Identify which cell holds the provided text, then report its [X, Y] central coordinate. 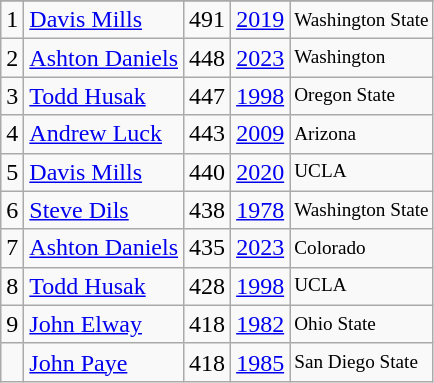
1985 [260, 362]
435 [208, 248]
John Paye [104, 362]
440 [208, 172]
1982 [260, 324]
3 [12, 96]
Ohio State [362, 324]
San Diego State [362, 362]
9 [12, 324]
Steve Dils [104, 210]
Andrew Luck [104, 134]
Oregon State [362, 96]
5 [12, 172]
8 [12, 286]
2019 [260, 20]
Arizona [362, 134]
491 [208, 20]
Washington [362, 58]
448 [208, 58]
2020 [260, 172]
1 [12, 20]
443 [208, 134]
438 [208, 210]
428 [208, 286]
2 [12, 58]
447 [208, 96]
7 [12, 248]
4 [12, 134]
Colorado [362, 248]
John Elway [104, 324]
2009 [260, 134]
1978 [260, 210]
6 [12, 210]
